For the text-containing cell, return its midpoint in (x, y) coordinate format. 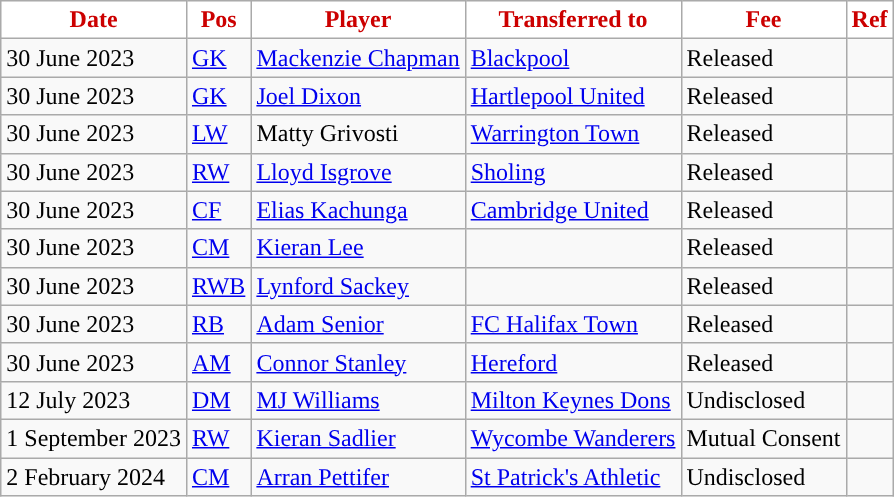
Pos (218, 20)
Ref (870, 20)
Kieran Sadlier (358, 438)
Matty Grivosti (358, 134)
Joel Dixon (358, 96)
Mutual Consent (764, 438)
Fee (764, 20)
Cambridge United (573, 210)
AM (218, 362)
Lynford Sackey (358, 286)
Arran Pettifer (358, 477)
CF (218, 210)
2 February 2024 (94, 477)
St Patrick's Athletic (573, 477)
12 July 2023 (94, 400)
RWB (218, 286)
Adam Senior (358, 324)
Wycombe Wanderers (573, 438)
Elias Kachunga (358, 210)
Kieran Lee (358, 248)
Mackenzie Chapman (358, 58)
LW (218, 134)
DM (218, 400)
Lloyd Isgrove (358, 172)
RB (218, 324)
FC Halifax Town (573, 324)
Connor Stanley (358, 362)
Sholing (573, 172)
1 September 2023 (94, 438)
Date (94, 20)
MJ Williams (358, 400)
Hereford (573, 362)
Warrington Town (573, 134)
Player (358, 20)
Transferred to (573, 20)
Hartlepool United (573, 96)
Blackpool (573, 58)
Milton Keynes Dons (573, 400)
